Extract the [x, y] coordinate from the center of the cell holding the provided text.  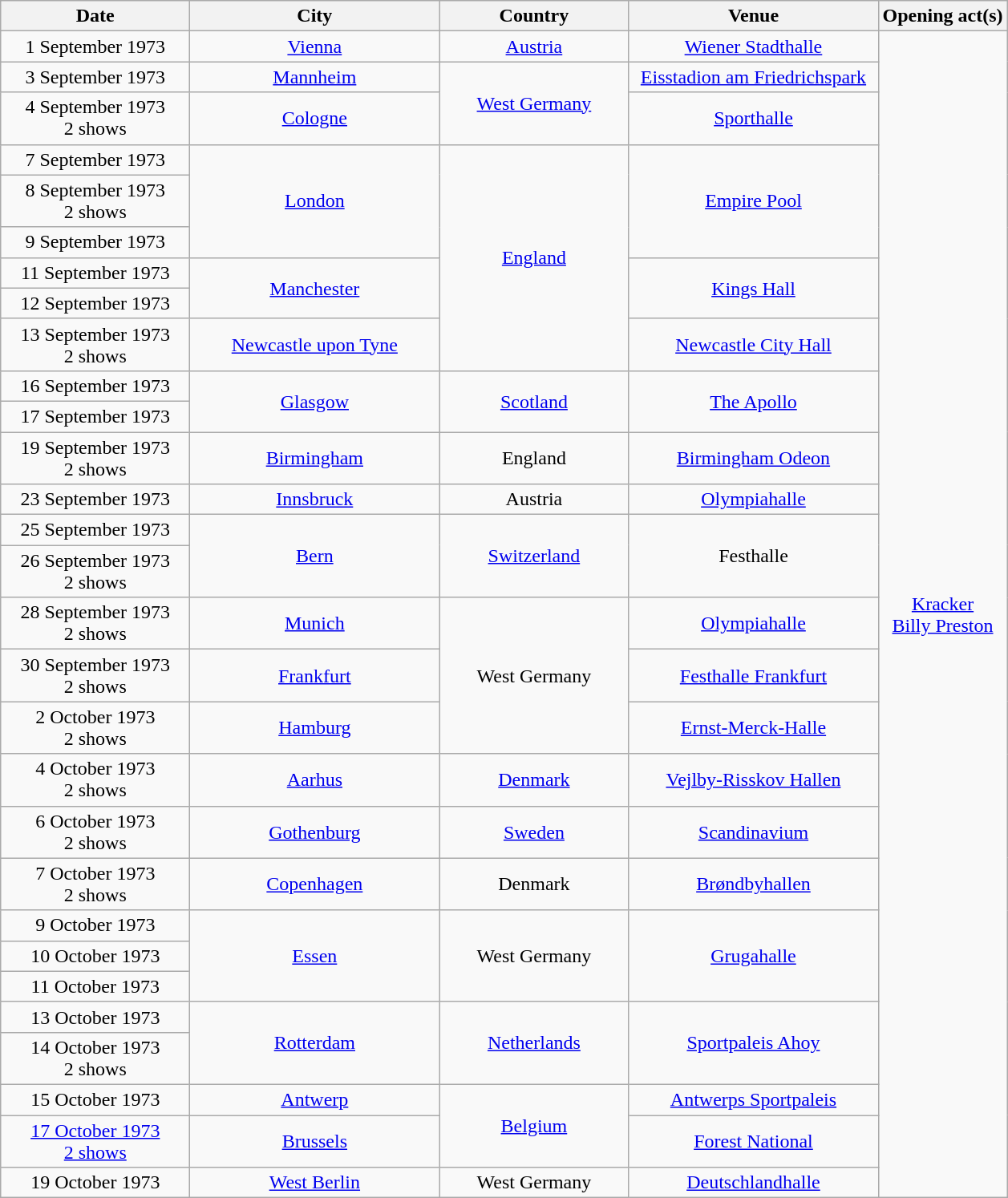
Sweden [534, 832]
Essen [314, 956]
Venue [754, 16]
Newcastle upon Tyne [314, 345]
Copenhagen [314, 884]
Newcastle City Hall [754, 345]
13 September 19732 shows [95, 345]
2 October 19732 shows [95, 728]
Empire Pool [754, 200]
Aarhus [314, 779]
Sportpaleis Ahoy [754, 1042]
Country [534, 16]
Forest National [754, 1140]
Vejlby-Risskov Hallen [754, 779]
19 October 1973 [95, 1183]
17 October 19732 shows [95, 1140]
11 September 1973 [95, 273]
15 October 1973 [95, 1099]
Brøndbyhallen [754, 884]
Festhalle [754, 557]
Grugahalle [754, 956]
26 September 19732 shows [95, 571]
City [314, 16]
12 September 1973 [95, 303]
Frankfurt [314, 675]
KrackerBilly Preston [943, 614]
Vienna [314, 47]
Hamburg [314, 728]
11 October 1973 [95, 986]
4 September 19732 shows [95, 119]
Date [95, 16]
Munich [314, 624]
Belgium [534, 1126]
1 September 1973 [95, 47]
Glasgow [314, 401]
Netherlands [534, 1042]
Innsbruck [314, 500]
Eisstadion am Friedrichspark [754, 77]
Birmingham [314, 457]
Antwerp [314, 1099]
8 September 19732 shows [95, 200]
Scotland [534, 401]
16 September 1973 [95, 386]
Antwerps Sportpaleis [754, 1099]
West Berlin [314, 1183]
6 October 19732 shows [95, 832]
Wiener Stadthalle [754, 47]
17 September 1973 [95, 416]
Switzerland [534, 557]
Cologne [314, 119]
4 October 19732 shows [95, 779]
Bern [314, 557]
10 October 1973 [95, 956]
28 September 19732 shows [95, 624]
Manchester [314, 288]
30 September 19732 shows [95, 675]
Deutschlandhalle [754, 1183]
7 October 19732 shows [95, 884]
Birmingham Odeon [754, 457]
Rotterdam [314, 1042]
Ernst-Merck-Halle [754, 728]
Sporthalle [754, 119]
3 September 1973 [95, 77]
Gothenburg [314, 832]
23 September 1973 [95, 500]
London [314, 200]
9 October 1973 [95, 925]
9 September 1973 [95, 242]
Kings Hall [754, 288]
Brussels [314, 1140]
Festhalle Frankfurt [754, 675]
Scandinavium [754, 832]
25 September 1973 [95, 530]
Mannheim [314, 77]
13 October 1973 [95, 1017]
Opening act(s) [943, 16]
14 October 19732 shows [95, 1058]
The Apollo [754, 401]
7 September 1973 [95, 160]
19 September 19732 shows [95, 457]
